Search for the cell housing the specified text and yield its [X, Y] center coordinate. 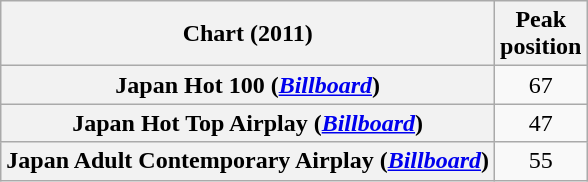
Japan Hot Top Airplay (Billboard) [248, 123]
Chart (2011) [248, 34]
Peakposition [541, 34]
67 [541, 85]
55 [541, 161]
Japan Hot 100 (Billboard) [248, 85]
Japan Adult Contemporary Airplay (Billboard) [248, 161]
47 [541, 123]
